Scan for the cell matching the given text and deliver its [x, y] coordinate at center. 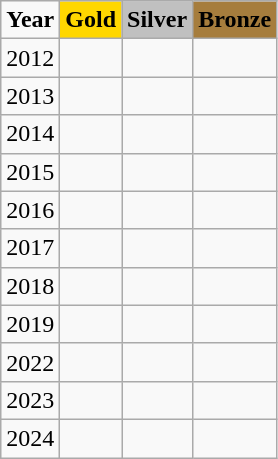
2012 [30, 58]
2023 [30, 400]
2022 [30, 362]
2017 [30, 248]
2024 [30, 438]
Bronze [235, 20]
2018 [30, 286]
2015 [30, 172]
2014 [30, 134]
2013 [30, 96]
Gold [91, 20]
2019 [30, 324]
2016 [30, 210]
Year [30, 20]
Silver [158, 20]
